Locate the cell with the specified text and output its [x, y] center coordinate. 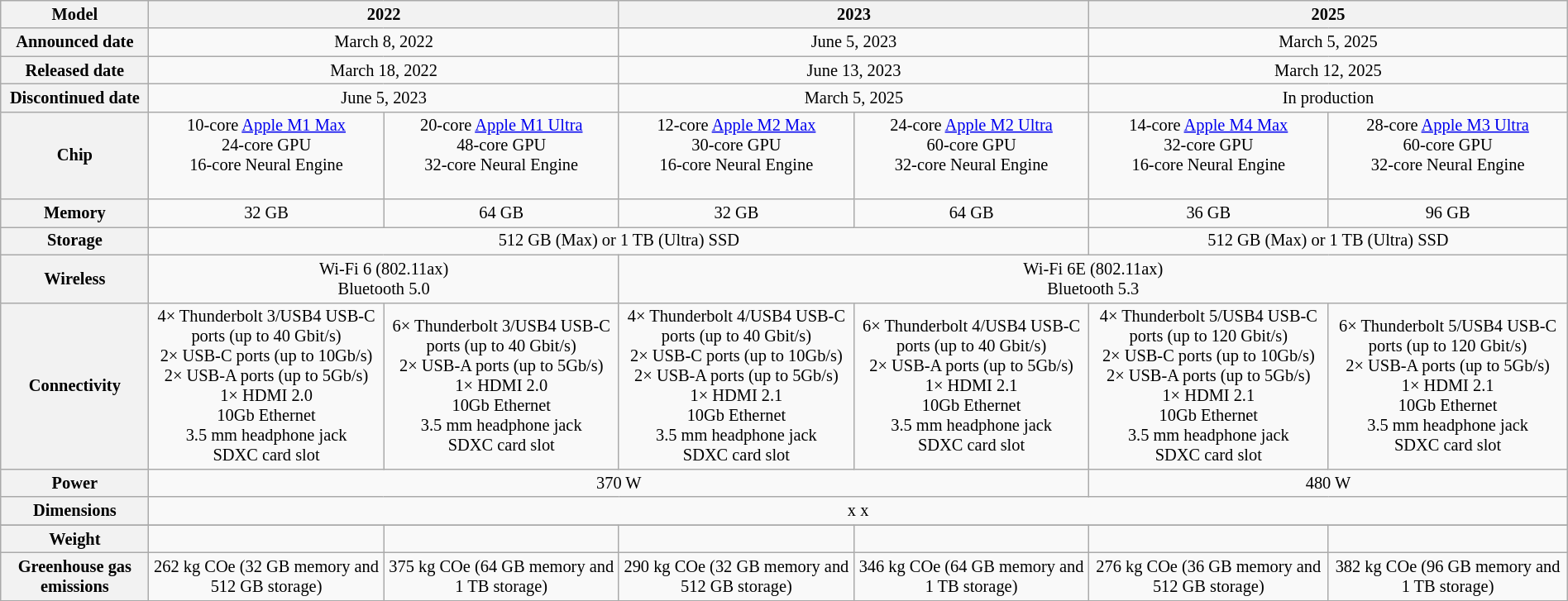
262 kg COe (32 GB memory and 512 GB storage) [266, 576]
28-core Apple M3 Ultra60-core GPU32-core Neural Engine [1447, 155]
Wi-Fi 6E (802.11ax)Bluetooth 5.3 [1093, 279]
370 W [619, 483]
Connectivity [74, 386]
Storage [74, 241]
Discontinued date [74, 98]
June 13, 2023 [853, 70]
Greenhouse gas emissions [74, 576]
Weight [74, 539]
Announced date [74, 42]
6× Thunderbolt 5/USB4 USB-C ports (up to 120 Gbit/s)2× USB-A ports (up to 5Gb/s)1× HDMI 2.110Gb Ethernet3.5 mm headphone jackSDXC card slot [1447, 386]
14-core Apple M4 Max32-core GPU16-core Neural Engine [1209, 155]
March 8, 2022 [384, 42]
Dimensions [74, 511]
Chip [74, 155]
Power [74, 483]
6× Thunderbolt 4/USB4 USB-C ports (up to 40 Gbit/s)2× USB-A ports (up to 5Gb/s)1× HDMI 2.110Gb Ethernet3.5 mm headphone jackSDXC card slot [971, 386]
12-core Apple M2 Max30-core GPU16-core Neural Engine [736, 155]
March 12, 2025 [1328, 70]
382 kg COe (96 GB memory and 1 TB storage) [1447, 576]
Released date [74, 70]
In production [1328, 98]
6× Thunderbolt 3/USB4 USB-C ports (up to 40 Gbit/s)2× USB-A ports (up to 5Gb/s)1× HDMI 2.010Gb Ethernet3.5 mm headphone jackSDXC card slot [501, 386]
Memory [74, 213]
x x [858, 511]
96 GB [1447, 213]
2025 [1328, 14]
2023 [853, 14]
480 W [1328, 483]
Model [74, 14]
10-core Apple M1 Max24-core GPU16-core Neural Engine [266, 155]
36 GB [1209, 213]
2022 [384, 14]
Wi-Fi 6 (802.11ax)Bluetooth 5.0 [384, 279]
20-core Apple M1 Ultra48-core GPU32-core Neural Engine [501, 155]
276 kg COe (36 GB memory and 512 GB storage) [1209, 576]
Wireless [74, 279]
24-core Apple M2 Ultra60-core GPU32-core Neural Engine [971, 155]
290 kg COe (32 GB memory and 512 GB storage) [736, 576]
375 kg COe (64 GB memory and 1 TB storage) [501, 576]
346 kg COe (64 GB memory and 1 TB storage) [971, 576]
March 18, 2022 [384, 70]
